Locate the cell with the specified text and output its [X, Y] center coordinate. 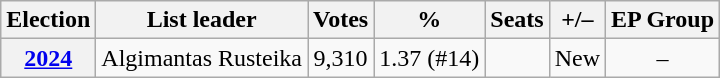
1.37 (#14) [430, 58]
List leader [202, 20]
Votes [341, 20]
9,310 [341, 58]
% [430, 20]
– [663, 58]
Election [48, 20]
Algimantas Rusteika [202, 58]
+/– [577, 20]
Seats [517, 20]
New [577, 58]
2024 [48, 58]
EP Group [663, 20]
